Capture the cell that displays the provided text and extract its (x, y) central coordinate. 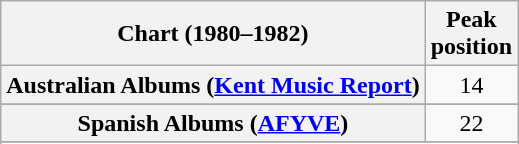
Australian Albums (Kent Music Report) (213, 85)
Spanish Albums (AFYVE) (213, 123)
14 (471, 85)
22 (471, 123)
Peakposition (471, 34)
Chart (1980–1982) (213, 34)
